Detect which cell encompasses the target text, then output its (X, Y) center coordinate. 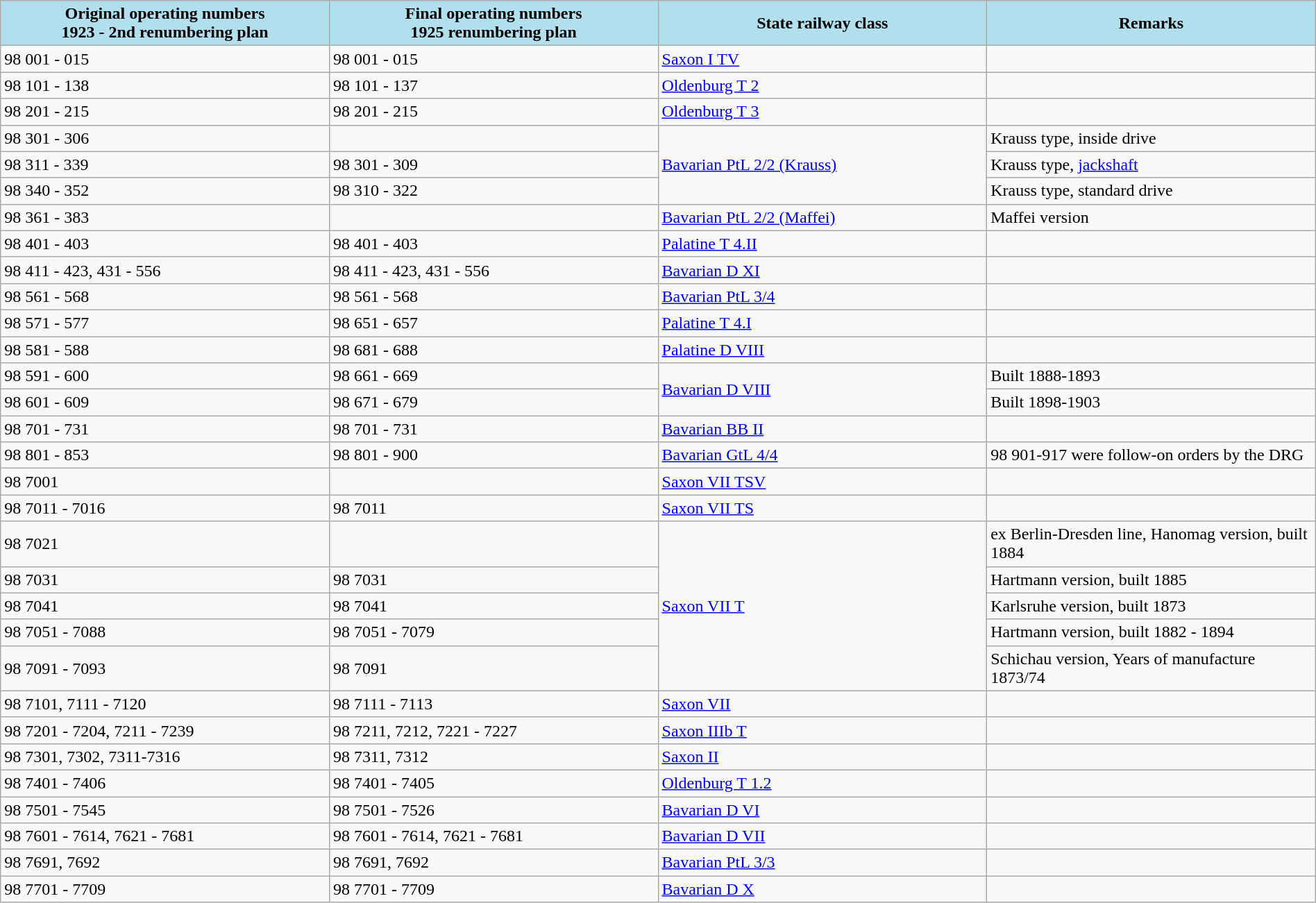
Bavarian D X (822, 889)
98 651 - 657 (493, 323)
98 7011 (493, 508)
Hartmann version, built 1882 - 1894 (1151, 632)
Saxon I TV (822, 59)
Oldenburg T 2 (822, 85)
Karlsruhe version, built 1873 (1151, 606)
98 7101, 7111 - 7120 (165, 704)
Palatine T 4.II (822, 244)
98 361 - 383 (165, 217)
Bavarian GtL 4/4 (822, 455)
Bavarian PtL 2/2 (Krauss) (822, 164)
98 7051 - 7088 (165, 632)
98 7211, 7212, 7221 - 7227 (493, 730)
Bavarian D XI (822, 270)
Bavarian PtL 2/2 (Maffei) (822, 217)
98 301 - 306 (165, 138)
98 671 - 679 (493, 403)
98 681 - 688 (493, 349)
98 7401 - 7406 (165, 783)
98 7011 - 7016 (165, 508)
98 7021 (165, 544)
Saxon VII (822, 704)
98 7001 (165, 482)
Bavarian PtL 3/4 (822, 296)
98 901-917 were follow-on orders by the DRG (1151, 455)
Saxon VII TSV (822, 482)
Oldenburg T 1.2 (822, 783)
98 801 - 853 (165, 455)
Palatine D VIII (822, 349)
Schichau version, Years of manufacture 1873/74 (1151, 668)
98 571 - 577 (165, 323)
Maffei version (1151, 217)
98 7301, 7302, 7311-7316 (165, 757)
State railway class (822, 24)
Original operating numbers 1923 - 2nd renumbering plan (165, 24)
Bavarian BB II (822, 429)
Saxon VII TS (822, 508)
Final operating numbers 1925 renumbering plan (493, 24)
Saxon IIIb T (822, 730)
98 101 - 137 (493, 85)
Saxon VII T (822, 606)
98 301 - 309 (493, 164)
Krauss type, inside drive (1151, 138)
Remarks (1151, 24)
Built 1888-1893 (1151, 376)
Palatine T 4.I (822, 323)
Bavarian D VIII (822, 389)
Krauss type, standard drive (1151, 191)
Oldenburg T 3 (822, 112)
98 101 - 138 (165, 85)
98 340 - 352 (165, 191)
Bavarian PtL 3/3 (822, 863)
98 7051 - 7079 (493, 632)
98 7091 (493, 668)
Krauss type, jackshaft (1151, 164)
Hartmann version, built 1885 (1151, 580)
98 7501 - 7526 (493, 810)
Bavarian D VII (822, 836)
Saxon II (822, 757)
98 601 - 609 (165, 403)
98 7111 - 7113 (493, 704)
98 7311, 7312 (493, 757)
98 581 - 588 (165, 349)
98 801 - 900 (493, 455)
98 311 - 339 (165, 164)
Bavarian D VI (822, 810)
98 591 - 600 (165, 376)
98 7401 - 7405 (493, 783)
98 661 - 669 (493, 376)
98 310 - 322 (493, 191)
98 7501 - 7545 (165, 810)
Built 1898-1903 (1151, 403)
ex Berlin-Dresden line, Hanomag version, built 1884 (1151, 544)
98 7201 - 7204, 7211 - 7239 (165, 730)
98 7091 - 7093 (165, 668)
